Extract the [x, y] coordinate from the center of the cell holding the provided text.  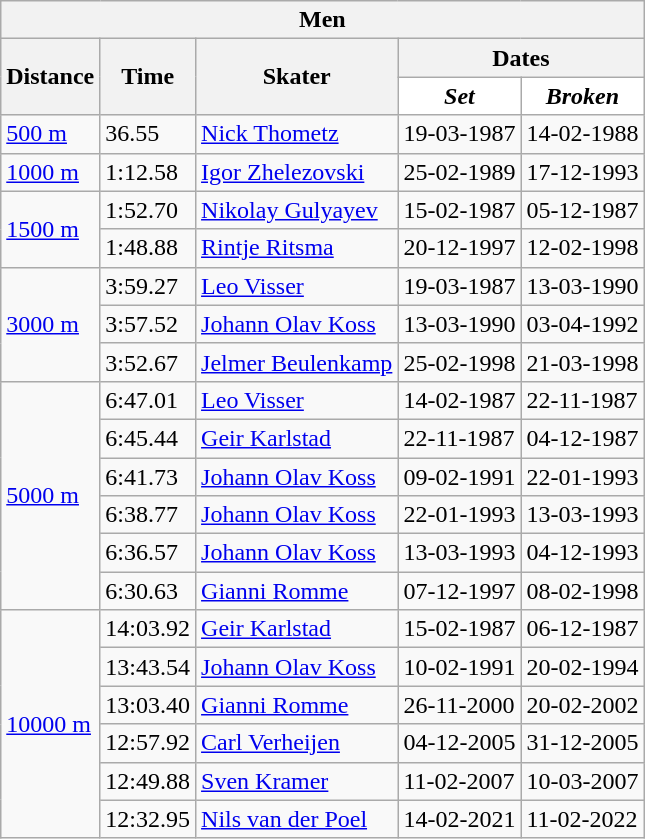
04-12-2005 [460, 743]
Dates [521, 58]
04-12-1993 [582, 553]
25-02-1998 [460, 362]
04-12-1987 [582, 438]
Distance [50, 77]
12:32.95 [148, 819]
3:57.52 [148, 324]
20-12-1997 [460, 248]
25-02-1989 [460, 172]
1500 m [50, 229]
500 m [50, 134]
1:52.70 [148, 210]
Skater [297, 77]
13:43.54 [148, 667]
36.55 [148, 134]
26-11-2000 [460, 705]
Carl Verheijen [297, 743]
10-03-2007 [582, 781]
6:36.57 [148, 553]
13:03.40 [148, 705]
Nils van der Poel [297, 819]
10000 m [50, 724]
1000 m [50, 172]
05-12-1987 [582, 210]
6:47.01 [148, 400]
21-03-1998 [582, 362]
14-02-1987 [460, 400]
12:57.92 [148, 743]
6:45.44 [148, 438]
6:38.77 [148, 515]
5000 m [50, 495]
3000 m [50, 324]
09-02-1991 [460, 477]
11-02-2022 [582, 819]
17-12-1993 [582, 172]
11-02-2007 [460, 781]
Nick Thometz [297, 134]
Jelmer Beulenkamp [297, 362]
14-02-1988 [582, 134]
Broken [582, 96]
03-04-1992 [582, 324]
Men [322, 20]
14:03.92 [148, 629]
3:52.67 [148, 362]
6:30.63 [148, 591]
20-02-1994 [582, 667]
14-02-2021 [460, 819]
10-02-1991 [460, 667]
08-02-1998 [582, 591]
Igor Zhelezovski [297, 172]
12-02-1998 [582, 248]
07-12-1997 [460, 591]
Time [148, 77]
Set [460, 96]
1:48.88 [148, 248]
20-02-2002 [582, 705]
1:12.58 [148, 172]
Nikolay Gulyayev [297, 210]
Sven Kramer [297, 781]
31-12-2005 [582, 743]
12:49.88 [148, 781]
Rintje Ritsma [297, 248]
3:59.27 [148, 286]
06-12-1987 [582, 629]
6:41.73 [148, 477]
